From the cell containing the given text, extract its center point as [x, y] coordinate. 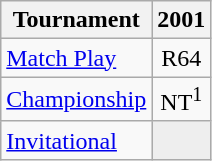
Championship [76, 100]
Tournament [76, 20]
NT1 [182, 100]
Invitational [76, 140]
2001 [182, 20]
Match Play [76, 58]
R64 [182, 58]
